For the text-containing cell, return its midpoint in (X, Y) coordinate format. 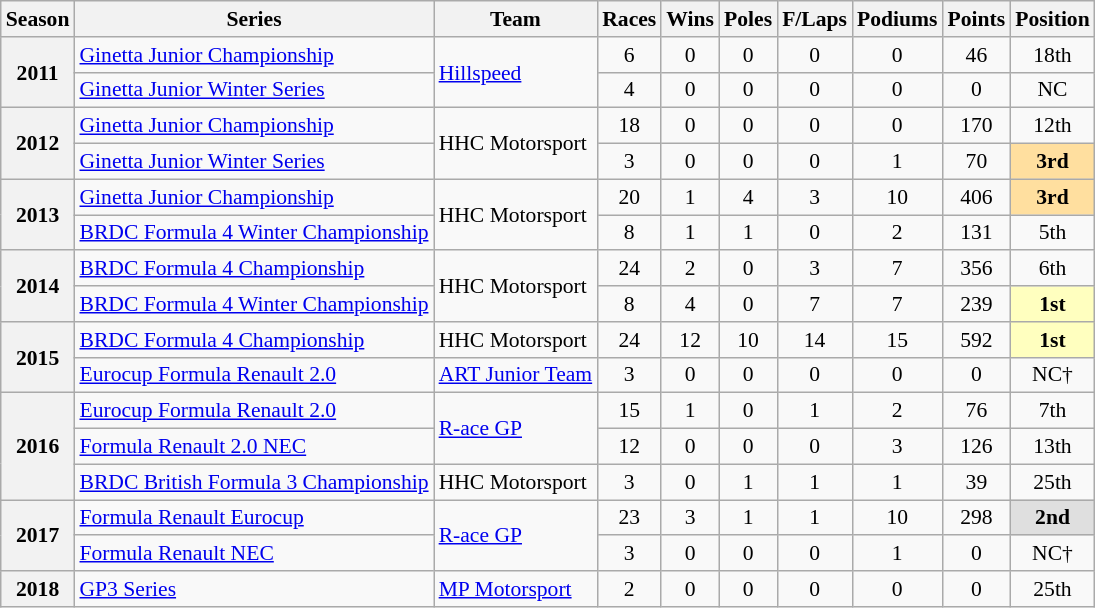
7th (1052, 411)
MP Motorsport (516, 589)
70 (977, 162)
356 (977, 269)
6 (629, 55)
131 (977, 233)
18th (1052, 55)
NC (1052, 90)
5th (1052, 233)
6th (1052, 269)
126 (977, 447)
Formula Renault 2.0 NEC (254, 447)
76 (977, 411)
Points (977, 19)
2012 (38, 144)
Hillspeed (516, 72)
170 (977, 126)
Formula Renault Eurocup (254, 518)
2015 (38, 358)
12th (1052, 126)
Poles (748, 19)
20 (629, 197)
2017 (38, 536)
2018 (38, 589)
Races (629, 19)
2014 (38, 286)
Season (38, 19)
406 (977, 197)
2013 (38, 214)
2011 (38, 72)
Podiums (898, 19)
298 (977, 518)
Formula Renault NEC (254, 554)
13th (1052, 447)
14 (814, 340)
46 (977, 55)
239 (977, 304)
ART Junior Team (516, 375)
Series (254, 19)
Position (1052, 19)
F/Laps (814, 19)
23 (629, 518)
592 (977, 340)
39 (977, 482)
GP3 Series (254, 589)
BRDC British Formula 3 Championship (254, 482)
18 (629, 126)
2016 (38, 446)
2nd (1052, 518)
Wins (690, 19)
Team (516, 19)
